Determine the (X, Y) coordinate at the center of the cell enclosing the given text.  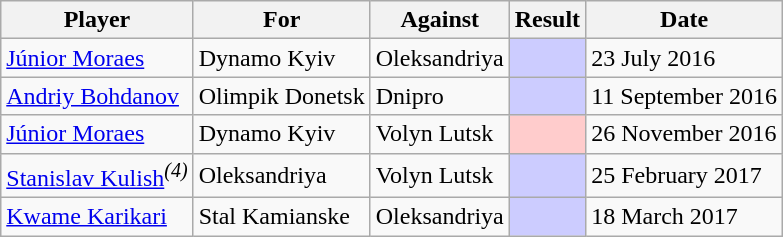
Dnipro (440, 96)
Olimpik Donetsk (282, 96)
26 November 2016 (684, 134)
18 March 2017 (684, 217)
25 February 2017 (684, 176)
Result (547, 20)
Kwame Karikari (97, 217)
For (282, 20)
Player (97, 20)
Stanislav Kulish(4) (97, 176)
Against (440, 20)
11 September 2016 (684, 96)
Stal Kamianske (282, 217)
23 July 2016 (684, 58)
Date (684, 20)
Andriy Bohdanov (97, 96)
